Output the (x, y) coordinate of the center of the cell containing the given text.  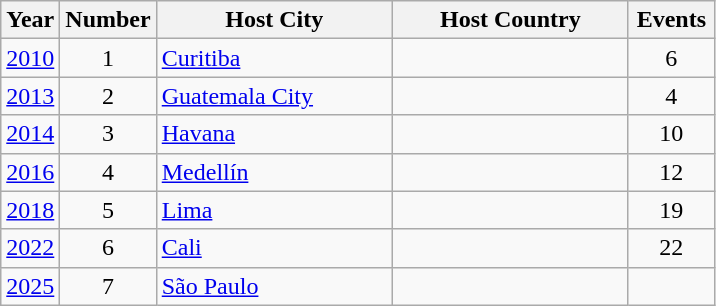
10 (671, 134)
Cali (274, 248)
Events (671, 20)
2018 (30, 210)
Medellín (274, 172)
Curitiba (274, 58)
1 (108, 58)
2022 (30, 248)
7 (108, 286)
Havana (274, 134)
2016 (30, 172)
5 (108, 210)
3 (108, 134)
Host Country (510, 20)
2010 (30, 58)
Lima (274, 210)
Number (108, 20)
2013 (30, 96)
2025 (30, 286)
Year (30, 20)
22 (671, 248)
Guatemala City (274, 96)
2 (108, 96)
2014 (30, 134)
19 (671, 210)
12 (671, 172)
São Paulo (274, 286)
Host City (274, 20)
